Identify which cell holds the provided text, then report its [x, y] central coordinate. 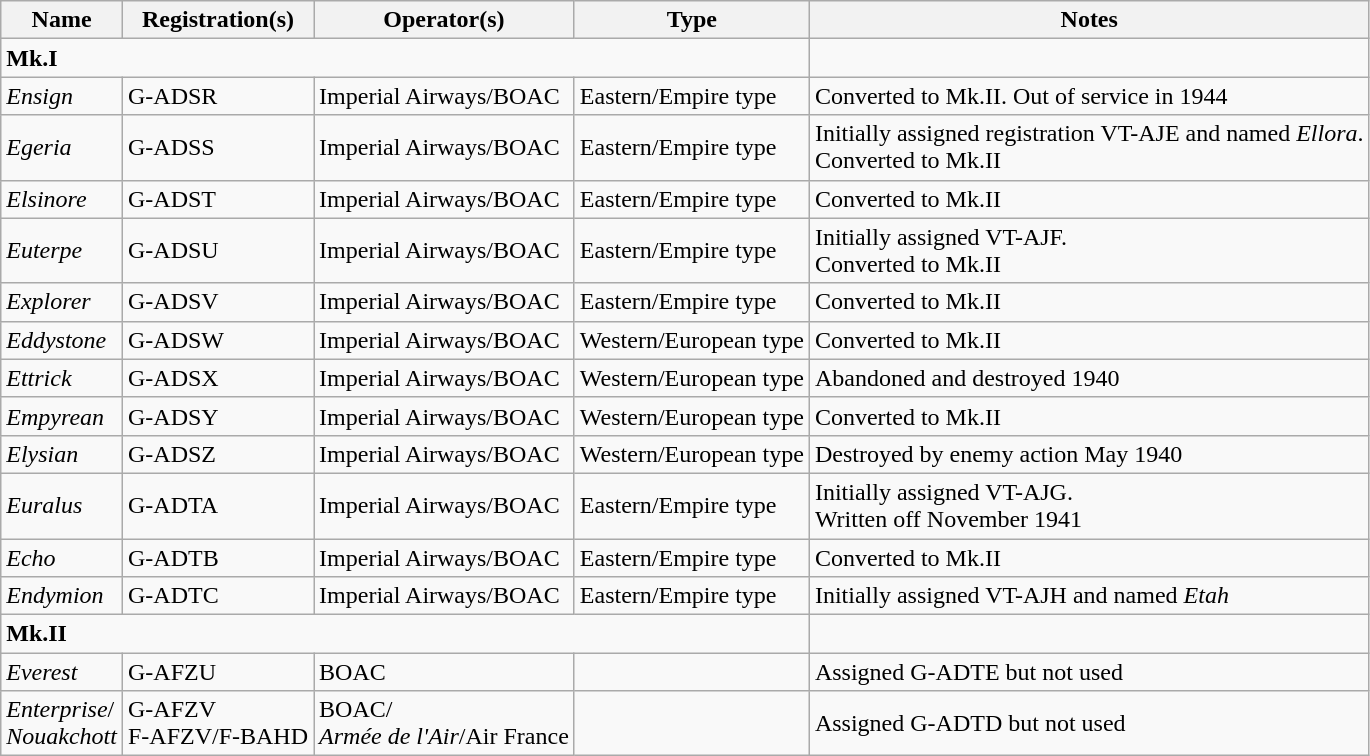
Endymion [62, 596]
Egeria [62, 148]
Ettrick [62, 378]
G-ADSZ [218, 454]
Converted to Mk.II. Out of service in 1944 [1089, 96]
Echo [62, 557]
G-AFZU [218, 672]
Eddystone [62, 340]
Elsinore [62, 199]
G-ADSW [218, 340]
Euralus [62, 506]
G-ADTB [218, 557]
G-ADST [218, 199]
Initially assigned VT-AJF.Converted to Mk.II [1089, 250]
G-ADTA [218, 506]
Abandoned and destroyed 1940 [1089, 378]
Destroyed by enemy action May 1940 [1089, 454]
Name [62, 20]
G-AFZVF-AFZV/F-BAHD [218, 724]
Initially assigned VT-AJH and named Etah [1089, 596]
G-ADSY [218, 416]
G-ADSX [218, 378]
Ensign [62, 96]
Everest [62, 672]
Type [692, 20]
Euterpe [62, 250]
G-ADSU [218, 250]
G-ADSS [218, 148]
Notes [1089, 20]
Assigned G-ADTD but not used [1089, 724]
G-ADSR [218, 96]
BOAC/Armée de l'Air/Air France [444, 724]
Initially assigned registration VT-AJE and named Ellora.Converted to Mk.II [1089, 148]
Mk.I [406, 58]
Assigned G-ADTE but not used [1089, 672]
BOAC [444, 672]
Empyrean [62, 416]
Mk.II [406, 634]
G-ADTC [218, 596]
Initially assigned VT-AJG.Written off November 1941 [1089, 506]
Registration(s) [218, 20]
Enterprise/Nouakchott [62, 724]
G-ADSV [218, 302]
Elysian [62, 454]
Operator(s) [444, 20]
Explorer [62, 302]
